Pinpoint the cell where the given text exists, returning its [X, Y] midpoint coordinate. 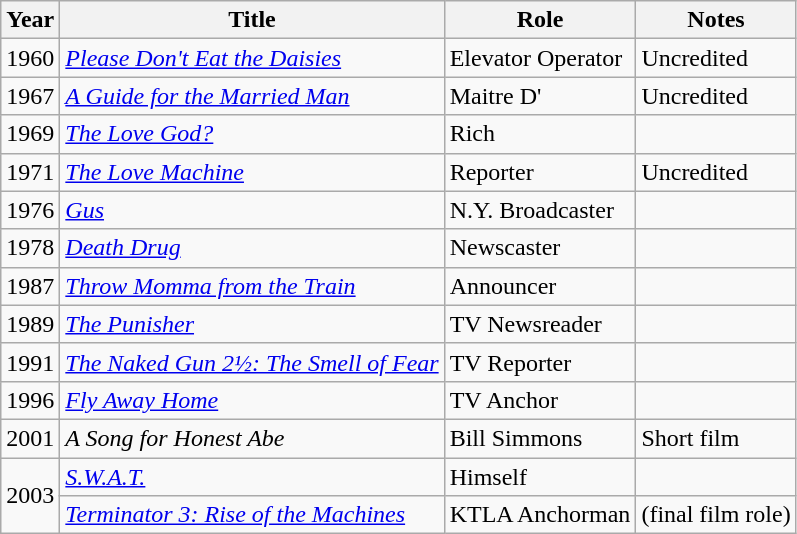
Short film [716, 438]
TV Reporter [540, 362]
Elevator Operator [540, 58]
1967 [30, 96]
1996 [30, 400]
TV Anchor [540, 400]
Terminator 3: Rise of the Machines [252, 515]
S.W.A.T. [252, 477]
Please Don't Eat the Daisies [252, 58]
A Song for Honest Abe [252, 438]
N.Y. Broadcaster [540, 210]
Newscaster [540, 248]
Year [30, 20]
1991 [30, 362]
Gus [252, 210]
Throw Momma from the Train [252, 286]
Rich [540, 134]
1976 [30, 210]
The Love Machine [252, 172]
1989 [30, 324]
The Naked Gun 2½: The Smell of Fear [252, 362]
A Guide for the Married Man [252, 96]
The Love God? [252, 134]
Reporter [540, 172]
1960 [30, 58]
2001 [30, 438]
TV Newsreader [540, 324]
Role [540, 20]
1987 [30, 286]
The Punisher [252, 324]
1969 [30, 134]
Fly Away Home [252, 400]
2003 [30, 496]
Announcer [540, 286]
Bill Simmons [540, 438]
(final film role) [716, 515]
1978 [30, 248]
Himself [540, 477]
Death Drug [252, 248]
Title [252, 20]
KTLA Anchorman [540, 515]
Maitre D' [540, 96]
1971 [30, 172]
Notes [716, 20]
